Return (X, Y) of the center of cell containing provided text 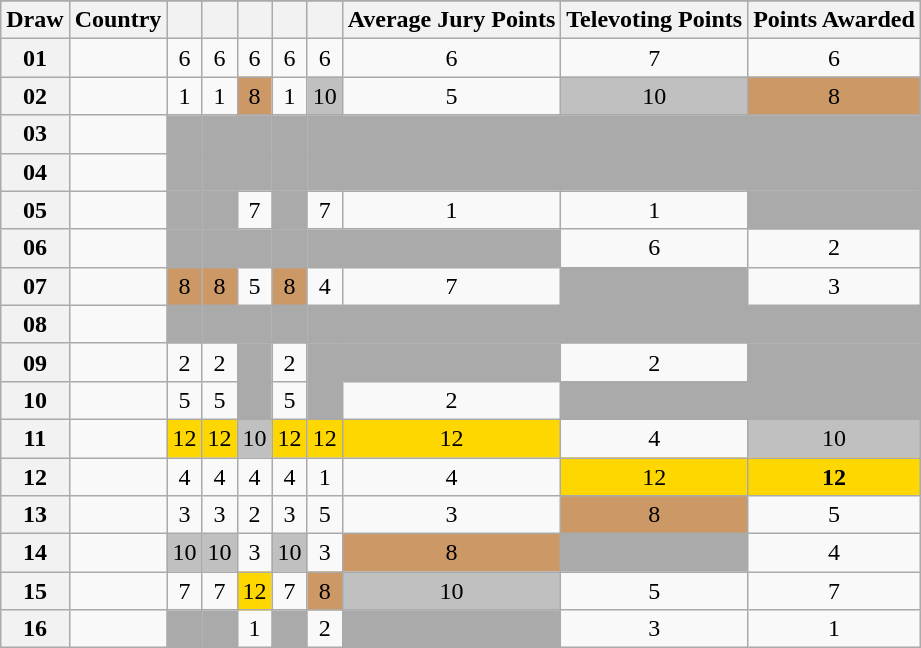
09 (35, 362)
11 (35, 438)
16 (35, 629)
Country (118, 20)
07 (35, 286)
02 (35, 96)
15 (35, 591)
04 (35, 172)
05 (35, 210)
13 (35, 515)
14 (35, 553)
06 (35, 248)
Draw (35, 20)
Average Jury Points (452, 20)
01 (35, 58)
Televoting Points (654, 20)
Points Awarded (834, 20)
03 (35, 134)
08 (35, 324)
